Determine the [x, y] coordinate at the center of the cell enclosing the given text.  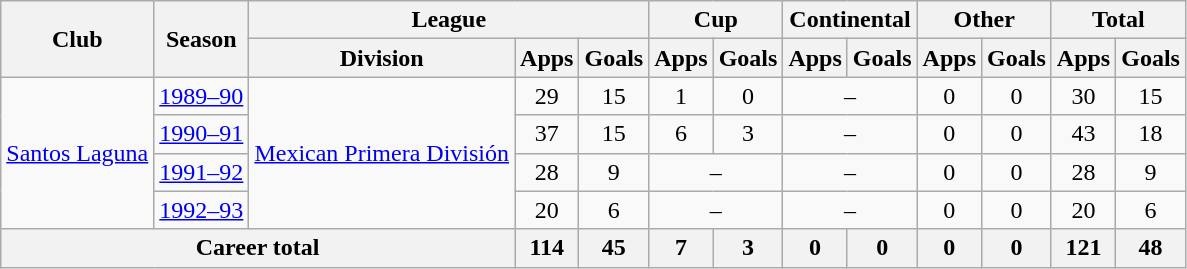
30 [1083, 96]
1989–90 [202, 96]
Santos Laguna [78, 153]
37 [547, 134]
Mexican Primera División [382, 153]
Cup [716, 20]
League [449, 20]
1991–92 [202, 172]
Division [382, 58]
1990–91 [202, 134]
43 [1083, 134]
45 [614, 248]
121 [1083, 248]
Other [984, 20]
Season [202, 39]
29 [547, 96]
Total [1118, 20]
48 [1151, 248]
7 [681, 248]
114 [547, 248]
18 [1151, 134]
Career total [258, 248]
1 [681, 96]
Continental [850, 20]
Club [78, 39]
1992–93 [202, 210]
